Scan for the cell matching the given text and deliver its (x, y) coordinate at center. 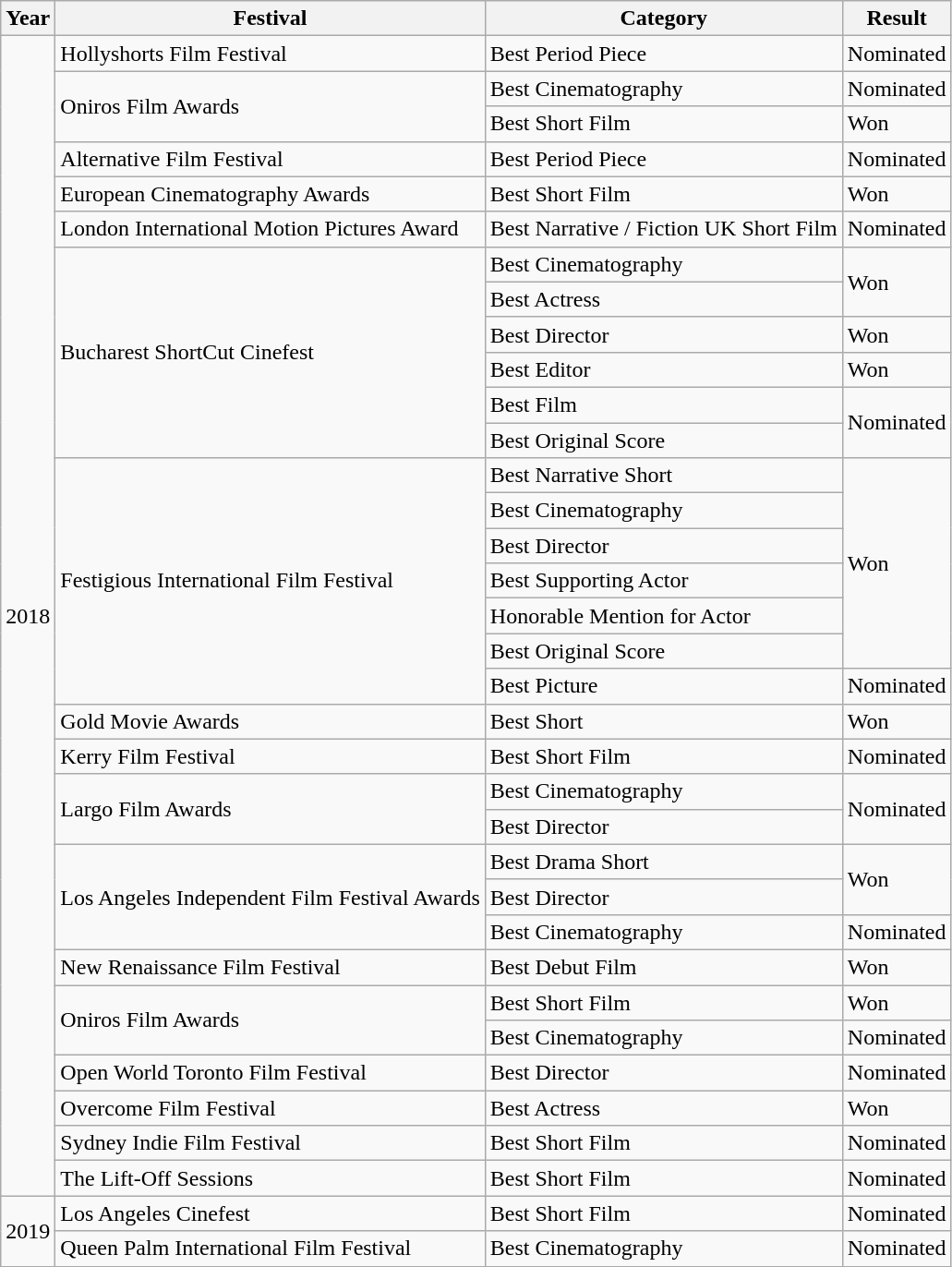
Best Narrative / Fiction UK Short Film (663, 229)
Best Picture (663, 686)
Honorable Mention for Actor (663, 616)
Festigious International Film Festival (270, 581)
European Cinematography Awards (270, 194)
Result (897, 18)
Best Supporting Actor (663, 581)
London International Motion Pictures Award (270, 229)
2019 (28, 1231)
Alternative Film Festival (270, 159)
Best Narrative Short (663, 476)
Largo Film Awards (270, 809)
Los Angeles Cinefest (270, 1213)
Year (28, 18)
Gold Movie Awards (270, 721)
Hollyshorts Film Festival (270, 54)
New Renaissance Film Festival (270, 967)
Category (663, 18)
Queen Palm International Film Festival (270, 1249)
Best Editor (663, 369)
Bucharest ShortCut Cinefest (270, 352)
2018 (28, 616)
Festival (270, 18)
Los Angeles Independent Film Festival Awards (270, 897)
Kerry Film Festival (270, 756)
Best Debut Film (663, 967)
Overcome Film Festival (270, 1108)
Best Short (663, 721)
The Lift-Off Sessions (270, 1178)
Best Drama Short (663, 862)
Best Film (663, 404)
Open World Toronto Film Festival (270, 1073)
Sydney Indie Film Festival (270, 1143)
